Determine the (X, Y) coordinate at the center of the cell enclosing the given text.  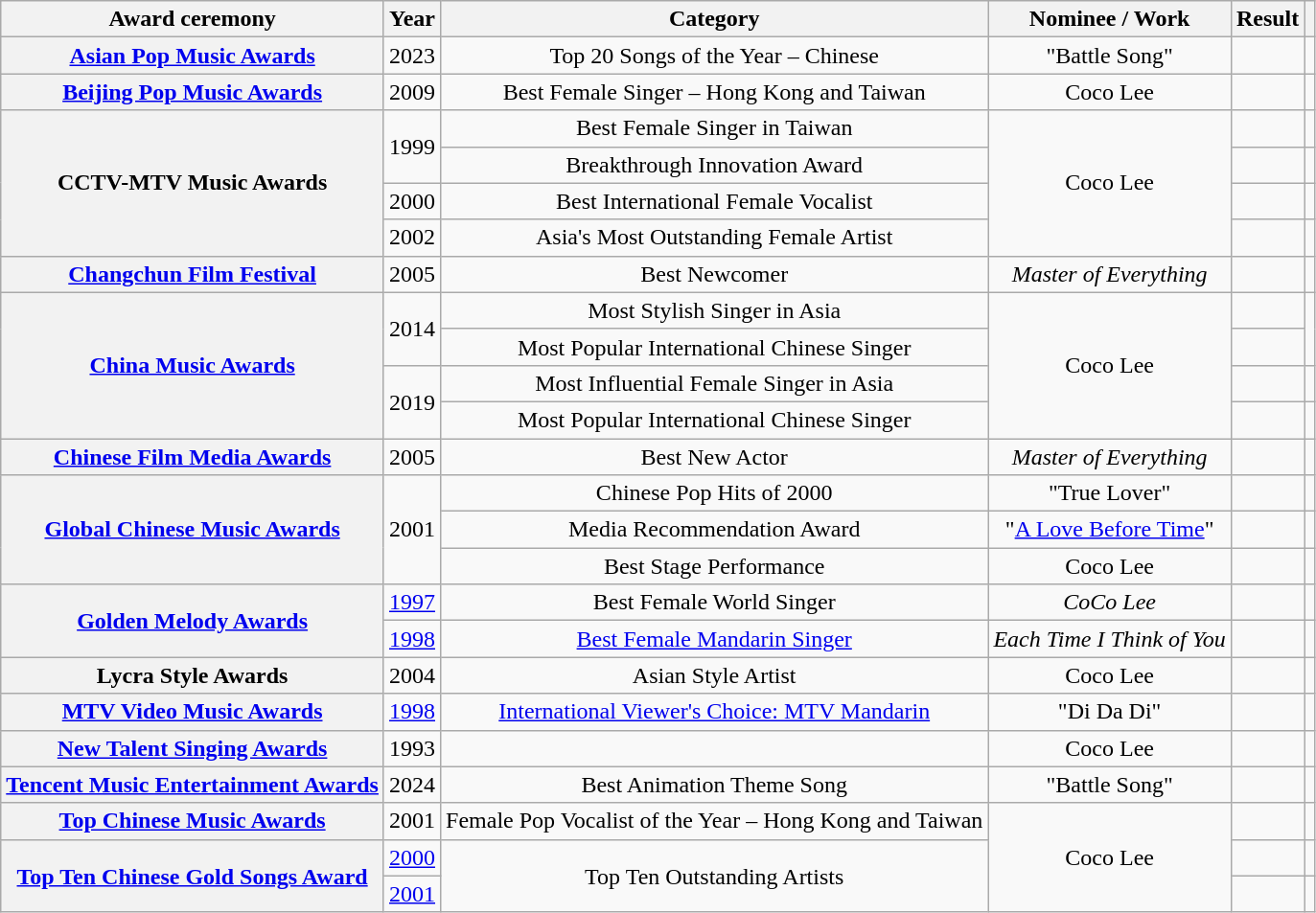
Asia's Most Outstanding Female Artist (715, 238)
International Viewer's Choice: MTV Mandarin (715, 712)
CoCo Lee (1110, 603)
China Music Awards (193, 365)
Best New Actor (715, 457)
1999 (412, 147)
"True Lover" (1110, 493)
Chinese Pop Hits of 2000 (715, 493)
Top Chinese Music Awards (193, 821)
Best Animation Theme Song (715, 785)
2002 (412, 238)
Changchun Film Festival (193, 274)
Asian Pop Music Awards (193, 56)
Year (412, 19)
MTV Video Music Awards (193, 712)
Most Stylish Singer in Asia (715, 310)
2019 (412, 401)
Female Pop Vocalist of the Year – Hong Kong and Taiwan (715, 821)
Best Female Singer – Hong Kong and Taiwan (715, 92)
Best International Female Vocalist (715, 201)
Most Influential Female Singer in Asia (715, 383)
Beijing Pop Music Awards (193, 92)
Each Time I Think of You (1110, 639)
2009 (412, 92)
1997 (412, 603)
Best Female Mandarin Singer (715, 639)
Tencent Music Entertainment Awards (193, 785)
Top Ten Chinese Gold Songs Award (193, 876)
2004 (412, 675)
"A Love Before Time" (1110, 530)
Nominee / Work (1110, 19)
Award ceremony (193, 19)
Top Ten Outstanding Artists (715, 876)
Result (1267, 19)
Best Stage Performance (715, 566)
Breakthrough Innovation Award (715, 165)
Lycra Style Awards (193, 675)
Media Recommendation Award (715, 530)
Asian Style Artist (715, 675)
CCTV-MTV Music Awards (193, 183)
2024 (412, 785)
Category (715, 19)
Best Female Singer in Taiwan (715, 128)
Chinese Film Media Awards (193, 457)
1993 (412, 748)
Golden Melody Awards (193, 621)
2014 (412, 329)
Best Female World Singer (715, 603)
"Di Da Di" (1110, 712)
Top 20 Songs of the Year – Chinese (715, 56)
2023 (412, 56)
New Talent Singing Awards (193, 748)
Best Newcomer (715, 274)
Global Chinese Music Awards (193, 530)
